Detect which cell encompasses the target text, then output its [X, Y] center coordinate. 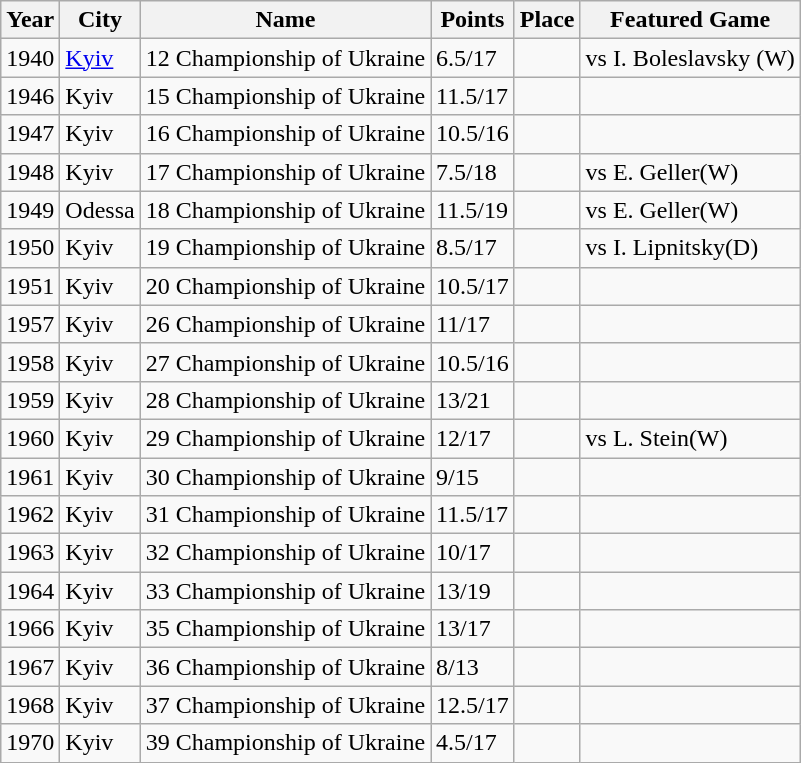
18 Championship of Ukraine [285, 210]
Odessa [100, 210]
8.5/17 [473, 248]
36 Championship of Ukraine [285, 667]
1966 [30, 629]
12 Championship of Ukraine [285, 58]
Year [30, 20]
1961 [30, 477]
30 Championship of Ukraine [285, 477]
13/17 [473, 629]
1946 [30, 96]
1968 [30, 705]
33 Championship of Ukraine [285, 591]
1949 [30, 210]
32 Championship of Ukraine [285, 553]
10/17 [473, 553]
31 Championship of Ukraine [285, 515]
39 Championship of Ukraine [285, 743]
26 Championship of Ukraine [285, 324]
Name [285, 20]
Featured Game [690, 20]
vs I. Lipnitsky(D) [690, 248]
27 Championship of Ukraine [285, 362]
1967 [30, 667]
35 Championship of Ukraine [285, 629]
vs L. Stein(W) [690, 438]
7.5/18 [473, 172]
37 Championship of Ukraine [285, 705]
1960 [30, 438]
City [100, 20]
Points [473, 20]
Place [547, 20]
1958 [30, 362]
17 Championship of Ukraine [285, 172]
10.5/17 [473, 286]
1959 [30, 400]
1962 [30, 515]
11/17 [473, 324]
11.5/19 [473, 210]
13/21 [473, 400]
19 Championship of Ukraine [285, 248]
15 Championship of Ukraine [285, 96]
12/17 [473, 438]
29 Championship of Ukraine [285, 438]
1957 [30, 324]
13/19 [473, 591]
1947 [30, 134]
1970 [30, 743]
16 Championship of Ukraine [285, 134]
6.5/17 [473, 58]
4.5/17 [473, 743]
1963 [30, 553]
1964 [30, 591]
vs I. Boleslavsky (W) [690, 58]
12.5/17 [473, 705]
1940 [30, 58]
1950 [30, 248]
28 Championship of Ukraine [285, 400]
9/15 [473, 477]
1948 [30, 172]
8/13 [473, 667]
20 Championship of Ukraine [285, 286]
1951 [30, 286]
